Pinpoint the cell where the given text exists, returning its (X, Y) midpoint coordinate. 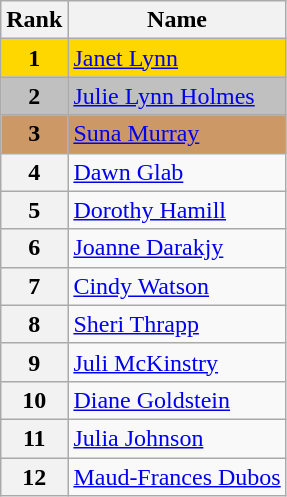
11 (34, 438)
Julie Lynn Holmes (177, 96)
Sheri Thrapp (177, 324)
10 (34, 400)
1 (34, 58)
6 (34, 248)
9 (34, 362)
12 (34, 477)
Julia Johnson (177, 438)
3 (34, 134)
7 (34, 286)
4 (34, 172)
Janet Lynn (177, 58)
Suna Murray (177, 134)
Joanne Darakjy (177, 248)
Dorothy Hamill (177, 210)
Cindy Watson (177, 286)
Juli McKinstry (177, 362)
Diane Goldstein (177, 400)
8 (34, 324)
2 (34, 96)
5 (34, 210)
Maud-Frances Dubos (177, 477)
Rank (34, 20)
Dawn Glab (177, 172)
Name (177, 20)
